Extract the (x, y) coordinate from the center of the cell holding the provided text.  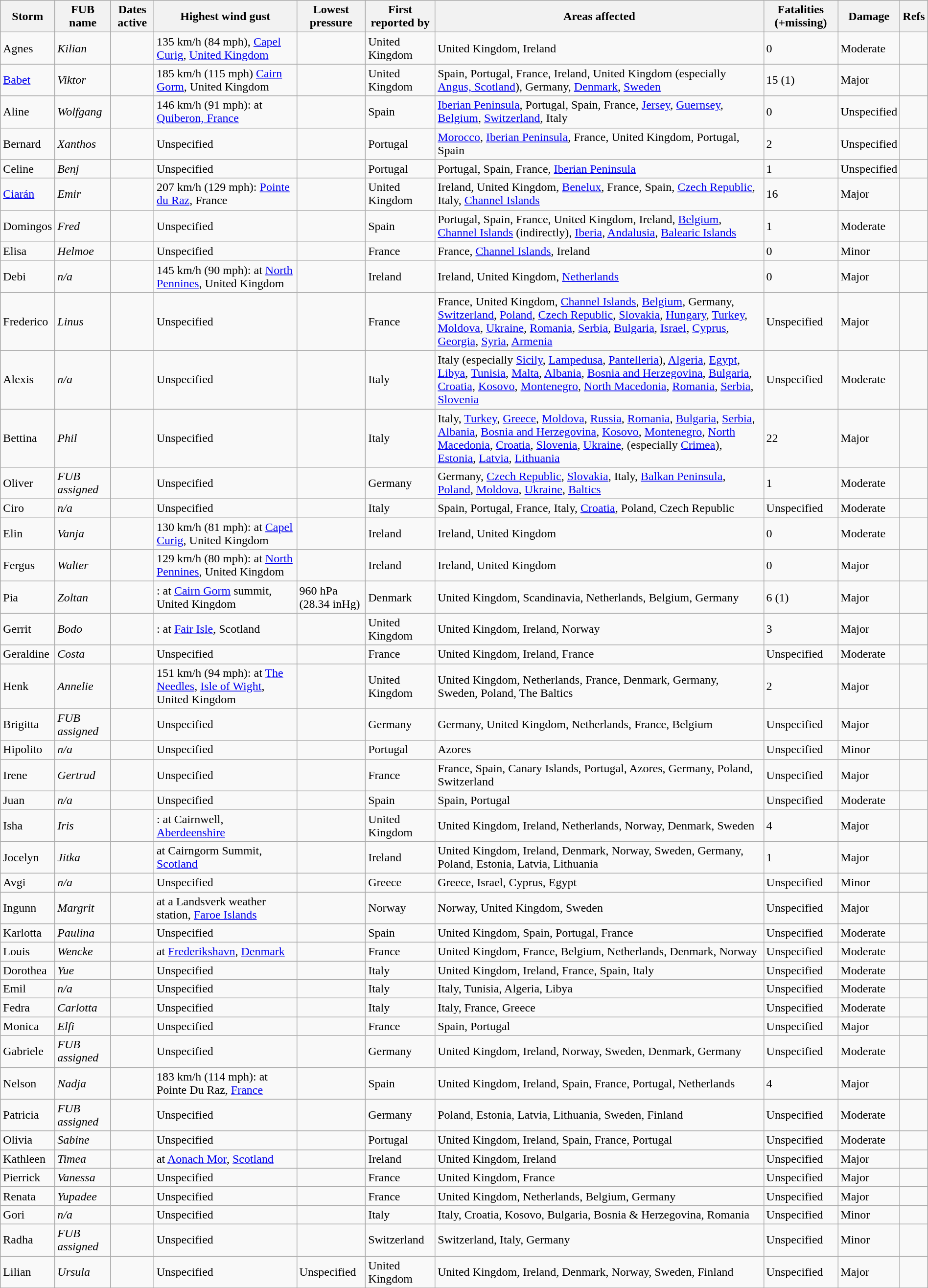
207 km/h (129 mph): Pointe du Raz, France (225, 194)
Italy, Tunisia, Algeria, Libya (599, 989)
Lowest pressure (331, 17)
United Kingdom, Ireland, France, Spain, Italy (599, 970)
Germany, Czech Republic, Slovakia, Italy, Balkan Peninsula, Poland, Moldova, Ukraine, Baltics (599, 483)
Emir (83, 194)
Xanthos (83, 144)
Juan (27, 800)
Greece (400, 882)
Renata (27, 1196)
Emil (27, 989)
Wolfgang (83, 112)
Monica (27, 1026)
Fred (83, 226)
Gabriele (27, 1051)
Ireland, United Kingdom, Benelux, France, Spain, Czech Republic, Italy, Channel Islands (599, 194)
Portugal, Spain, France, United Kingdom, Ireland, Belgium, Channel Islands (indirectly), Iberia, Andalusia, Balearic Islands (599, 226)
Domingos (27, 226)
at Cairngorm Summit, Scotland (225, 857)
: at Cairnwell, Aberdeenshire (225, 825)
: at Fair Isle, Scotland (225, 629)
Gerrit (27, 629)
Yupadee (83, 1196)
151 km/h (94 mph): at The Needles, Isle of Wight, United Kingdom (225, 686)
Poland, Estonia, Latvia, Lithuania, Sweden, Finland (599, 1115)
146 km/h (91 mph): at Quiberon, France (225, 112)
Sabine (83, 1140)
Benj (83, 169)
Lilian (27, 1271)
Morocco, Iberian Peninsula, France, United Kingdom, Portugal, Spain (599, 144)
Avgi (27, 882)
Margrit (83, 907)
Karlotta (27, 933)
France, Spain, Canary Islands, Portugal, Azores, Germany, Poland, Switzerland (599, 775)
Brigitta (27, 724)
at Aonach Mor, Scotland (225, 1159)
United Kingdom, France, Belgium, Netherlands, Denmark, Norway (599, 952)
Italy, Croatia, Kosovo, Bulgaria, Bosnia & Herzegovina, Romania (599, 1215)
Ireland, United Kingdom, Netherlands (599, 276)
Zoltan (83, 597)
Areas affected (599, 17)
United Kingdom, Ireland, Spain, France, Portugal, Netherlands (599, 1083)
United Kingdom, Spain, Portugal, France (599, 933)
United Kingdom, Ireland, Norway, Sweden, Denmark, Germany (599, 1051)
Geraldine (27, 654)
Pia (27, 597)
Italy, France, Greece (599, 1008)
Highest wind gust (225, 17)
Jocelyn (27, 857)
United Kingdom, Ireland, France (599, 654)
Louis (27, 952)
Ciarán (27, 194)
135 km/h (84 mph), Capel Curig, United Kingdom (225, 48)
Debi (27, 276)
Spain, Portugal, France, Italy, Croatia, Poland, Czech Republic (599, 508)
130 km/h (81 mph): at Capel Curig, United Kingdom (225, 533)
Agnes (27, 48)
960 hPa(28.34 inHg) (331, 597)
15 (1) (801, 80)
United Kingdom, Ireland, Netherlands, Norway, Denmark, Sweden (599, 825)
Switzerland (400, 1240)
Fedra (27, 1008)
129 km/h (80 mph): at North Pennines, United Kingdom (225, 566)
Jitka (83, 857)
183 km/h (114 mph): at Pointe Du Raz, France (225, 1083)
Refs (914, 17)
Nadja (83, 1083)
Vanja (83, 533)
Costa (83, 654)
Linus (83, 321)
Paulina (83, 933)
Henk (27, 686)
Timea (83, 1159)
Elfi (83, 1026)
Alexis (27, 380)
Ciro (27, 508)
22 (801, 438)
Denmark (400, 597)
Radha (27, 1240)
at a Landsverk weather station, Faroe Islands (225, 907)
Elisa (27, 251)
Patricia (27, 1115)
United Kingdom, Netherlands, France, Denmark, Germany, Sweden, Poland, The Baltics (599, 686)
3 (801, 629)
at Frederikshavn, Denmark (225, 952)
United Kingdom, Ireland, Denmark, Norway, Sweden, Finland (599, 1271)
Wencke (83, 952)
Viktor (83, 80)
Bernard (27, 144)
Nelson (27, 1083)
Bodo (83, 629)
: at Cairn Gorm summit, United Kingdom (225, 597)
Portugal, Spain, France, Iberian Peninsula (599, 169)
United Kingdom, France (599, 1177)
Irene (27, 775)
Ursula (83, 1271)
Iberian Peninsula, Portugal, Spain, France, Jersey, Guernsey, Belgium, Switzerland, Italy (599, 112)
Frederico (27, 321)
Spain, Portugal, France, Ireland, United Kingdom (especially Angus, Scotland), Germany, Denmark, Sweden (599, 80)
Hipolito (27, 750)
Elin (27, 533)
United Kingdom, Scandinavia, Netherlands, Belgium, Germany (599, 597)
United Kingdom, Ireland, Spain, France, Portugal (599, 1140)
Switzerland, Italy, Germany (599, 1240)
Pierrick (27, 1177)
Storm (27, 17)
Yue (83, 970)
Greece, Israel, Cyprus, Egypt (599, 882)
Helmoe (83, 251)
Bettina (27, 438)
Azores (599, 750)
Norway (400, 907)
FUB name (83, 17)
Vanessa (83, 1177)
Isha (27, 825)
145 km/h (90 mph): at North Pennines, United Kingdom (225, 276)
Kathleen (27, 1159)
Aline (27, 112)
Norway, United Kingdom, Sweden (599, 907)
Kilian (83, 48)
United Kingdom, Netherlands, Belgium, Germany (599, 1196)
United Kingdom, Ireland, Norway (599, 629)
Fergus (27, 566)
Annelie (83, 686)
Oliver (27, 483)
Fatalities (+missing) (801, 17)
Gori (27, 1215)
6 (1) (801, 597)
Germany, United Kingdom, Netherlands, France, Belgium (599, 724)
Gertrud (83, 775)
Walter (83, 566)
Dorothea (27, 970)
Babet (27, 80)
16 (801, 194)
France, Channel Islands, Ireland (599, 251)
Damage (869, 17)
Carlotta (83, 1008)
185 km/h (115 mph) Cairn Gorm, United Kingdom (225, 80)
Iris (83, 825)
United Kingdom, Ireland, Denmark, Norway, Sweden, Germany, Poland, Estonia, Latvia, Lithuania (599, 857)
Phil (83, 438)
Celine (27, 169)
Olivia (27, 1140)
Dates active (132, 17)
First reported by (400, 17)
Ingunn (27, 907)
